Extract the [X, Y] coordinate from the center of the cell holding the provided text.  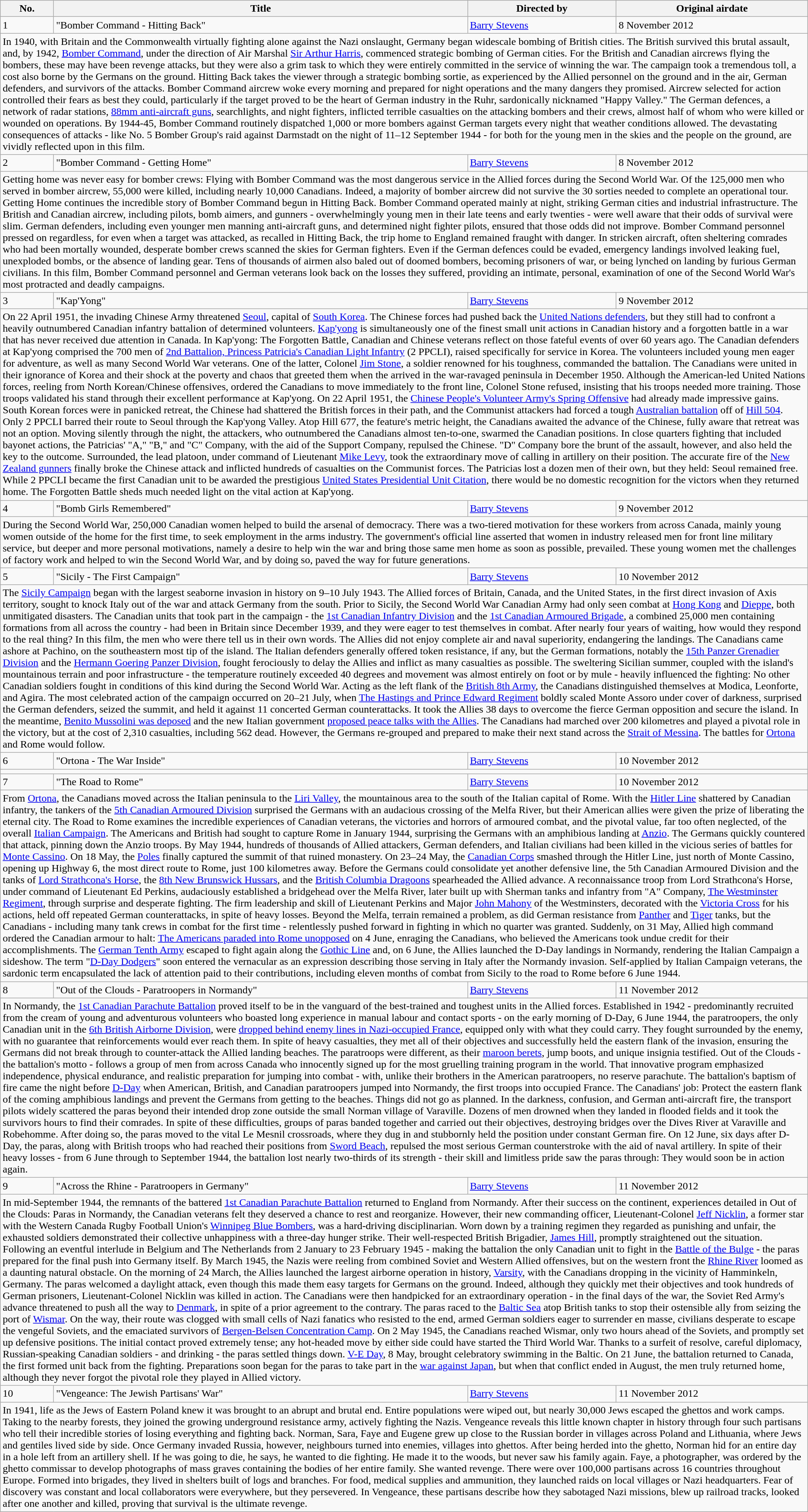
9 [27, 1186]
Original airdate [712, 9]
8 [27, 990]
"Vengeance: The Jewish Partisans' War" [261, 1394]
1 [27, 25]
No. [27, 9]
"Kap'Yong" [261, 301]
"Bomb Girls Remembered" [261, 508]
"Out of the Clouds - Paratroopers in Normandy" [261, 990]
"Sicily - The First Campaign" [261, 576]
"Across the Rhine - Paratroopers in Germany" [261, 1186]
"Bomber Command - Getting Home" [261, 163]
3 [27, 301]
5 [27, 576]
"Bomber Command - Hitting Back" [261, 25]
2 [27, 163]
"The Road to Rome" [261, 782]
4 [27, 508]
6 [27, 761]
Directed by [542, 9]
7 [27, 782]
"Ortona - The War Inside" [261, 761]
Title [261, 9]
10 [27, 1394]
